Scan for the cell matching the given text and deliver its (X, Y) coordinate at center. 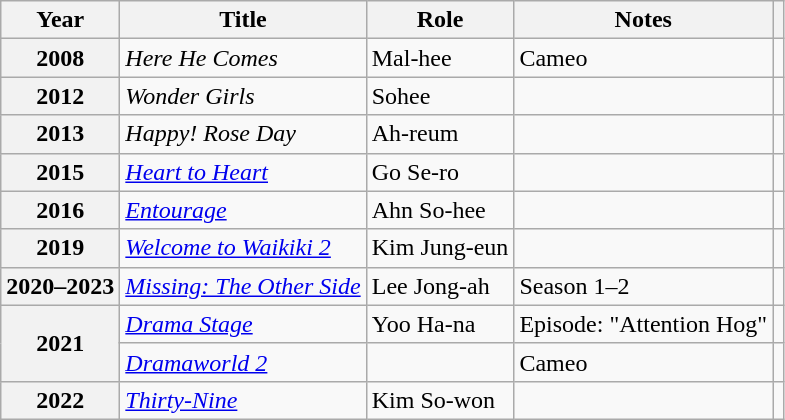
Ahn So-hee (440, 210)
Heart to Heart (243, 172)
2008 (60, 58)
Go Se-ro (440, 172)
Role (440, 20)
Dramaworld 2 (243, 362)
Season 1–2 (644, 286)
Wonder Girls (243, 96)
Title (243, 20)
Ah-reum (440, 134)
Notes (644, 20)
2020–2023 (60, 286)
Missing: The Other Side (243, 286)
Drama Stage (243, 324)
2021 (60, 343)
Thirty-Nine (243, 400)
Mal-hee (440, 58)
Sohee (440, 96)
Kim Jung-eun (440, 248)
2022 (60, 400)
Episode: "Attention Hog" (644, 324)
2015 (60, 172)
Kim So-won (440, 400)
2016 (60, 210)
2012 (60, 96)
Lee Jong-ah (440, 286)
2019 (60, 248)
Happy! Rose Day (243, 134)
Yoo Ha-na (440, 324)
Year (60, 20)
Here He Comes (243, 58)
Entourage (243, 210)
Welcome to Waikiki 2 (243, 248)
2013 (60, 134)
